Provide the (X, Y) coordinate of the cell's center where the given text is located.  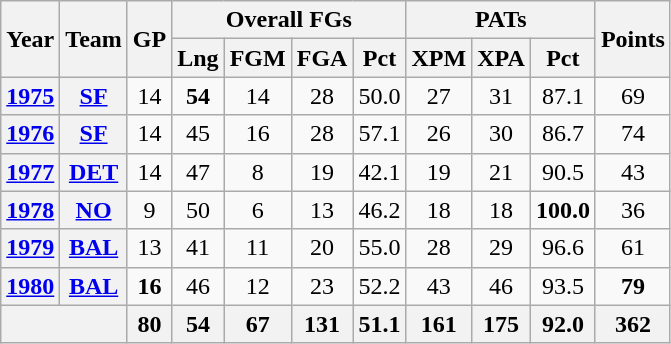
NO (94, 210)
161 (439, 324)
8 (258, 172)
12 (258, 286)
1977 (30, 172)
FGM (258, 58)
23 (322, 286)
92.0 (562, 324)
362 (632, 324)
11 (258, 248)
79 (632, 286)
30 (502, 134)
PATs (500, 20)
55.0 (380, 248)
131 (322, 324)
93.5 (562, 286)
21 (502, 172)
Overall FGs (289, 20)
96.6 (562, 248)
46.2 (380, 210)
45 (198, 134)
69 (632, 96)
Team (94, 39)
100.0 (562, 210)
XPA (502, 58)
36 (632, 210)
67 (258, 324)
20 (322, 248)
XPM (439, 58)
Points (632, 39)
29 (502, 248)
86.7 (562, 134)
1975 (30, 96)
57.1 (380, 134)
52.2 (380, 286)
FGA (322, 58)
26 (439, 134)
61 (632, 248)
50 (198, 210)
90.5 (562, 172)
Year (30, 39)
87.1 (562, 96)
1979 (30, 248)
DET (94, 172)
9 (149, 210)
1980 (30, 286)
51.1 (380, 324)
175 (502, 324)
6 (258, 210)
GP (149, 39)
27 (439, 96)
42.1 (380, 172)
50.0 (380, 96)
Lng (198, 58)
47 (198, 172)
31 (502, 96)
1978 (30, 210)
80 (149, 324)
41 (198, 248)
74 (632, 134)
1976 (30, 134)
